Locate the cell with the specified text and output its (x, y) center coordinate. 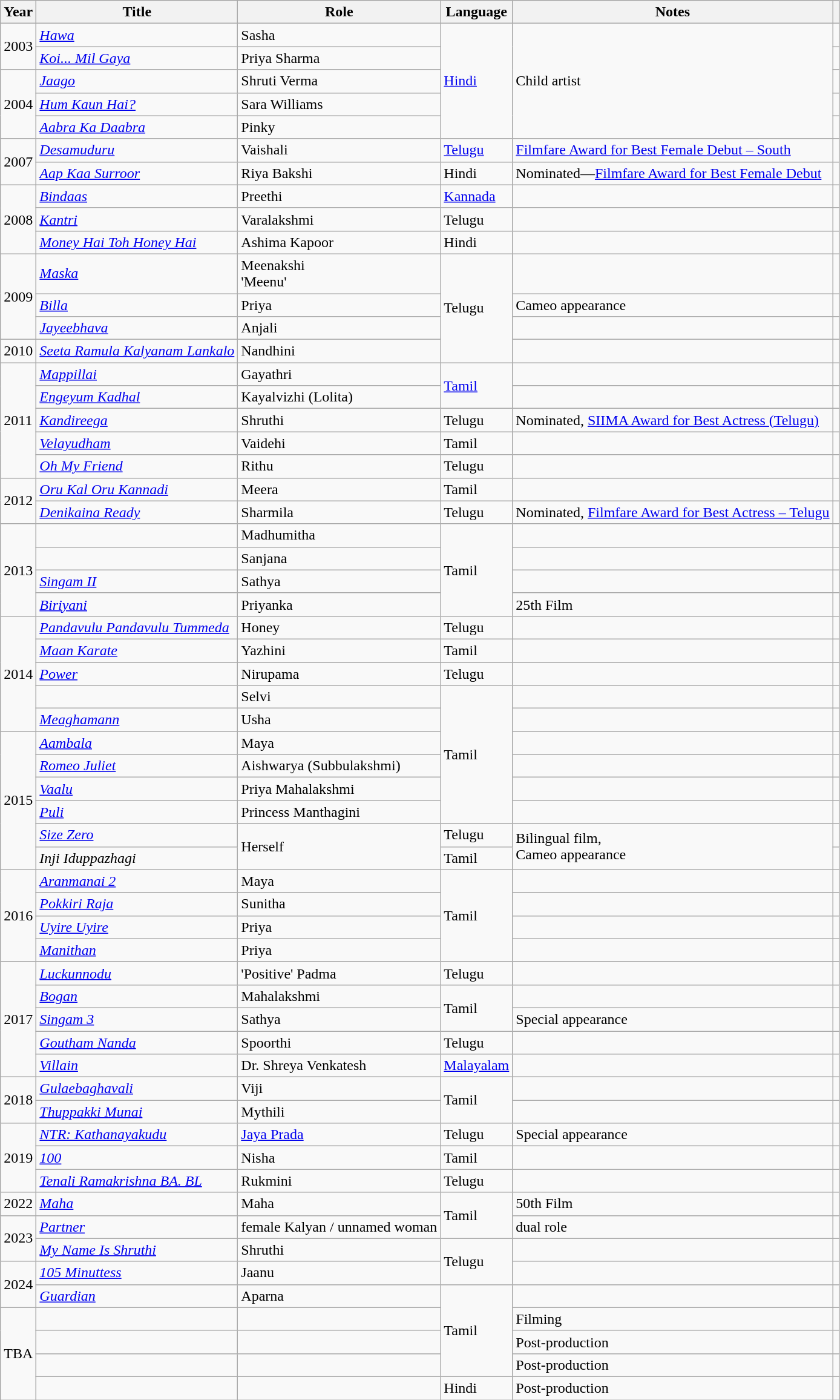
Shruti Verma (339, 81)
Yazhini (339, 650)
Maan Karate (137, 650)
Sunitha (339, 904)
Cameo appearance (673, 305)
Malayalam (477, 1066)
Rukmini (339, 1181)
Kannada (477, 196)
Puli (137, 812)
2014 (18, 673)
Kayalvizhi (Lolita) (339, 397)
Vaalu (137, 789)
2012 (18, 501)
Size Zero (137, 835)
Rithu (339, 466)
2013 (18, 570)
Dr. Shreya Venkatesh (339, 1066)
2017 (18, 1019)
Usha (339, 720)
Role (339, 12)
Velayudham (137, 443)
Pinky (339, 127)
Meera (339, 489)
2023 (18, 1238)
My Name Is Shruthi (137, 1250)
Mahalakshmi (339, 996)
Anjali (339, 328)
Sanjana (339, 558)
Priya Sharma (339, 58)
Singam 3 (137, 1019)
Mappillai (137, 374)
Meaghamann (137, 720)
Aishwarya (Subbulakshmi) (339, 766)
NTR: Kathanayakudu (137, 1135)
25th Film (673, 604)
Billa (137, 305)
Aranmanai 2 (137, 881)
Nominated, SIIMA Award for Best Actress (Telugu) (673, 420)
Manithan (137, 950)
2004 (18, 104)
2015 (18, 801)
dual role (673, 1227)
Denikaina Ready (137, 512)
Pokkiri Raja (137, 904)
Aabra Ka Daabra (137, 127)
2010 (18, 351)
Notes (673, 12)
2011 (18, 420)
Language (477, 12)
Goutham Nanda (137, 1042)
2024 (18, 1284)
Singam II (137, 581)
Engeyum Kadhal (137, 397)
Maska (137, 274)
Child artist (673, 81)
Jaanu (339, 1273)
Money Hai Toh Honey Hai (137, 242)
Varalakshmi (339, 219)
Bogan (137, 996)
Hawa (137, 35)
2003 (18, 47)
Meenakshi'Meenu' (339, 274)
Riya Bakshi (339, 173)
Partner (137, 1227)
2009 (18, 297)
Ashima Kapoor (339, 242)
Nominated, Filmfare Award for Best Actress – Telugu (673, 512)
Thuppakki Munai (137, 1112)
Filming (673, 1319)
Priyanka (339, 604)
Oh My Friend (137, 466)
Mythili (339, 1112)
Biriyani (137, 604)
100 (137, 1158)
Sharmila (339, 512)
Selvi (339, 697)
2008 (18, 219)
Nirupama (339, 674)
Pandavulu Pandavulu Tummeda (137, 627)
Filmfare Award for Best Female Debut – South (673, 150)
female Kalyan / unnamed woman (339, 1227)
105 Minuttess (137, 1273)
Romeo Juliet (137, 766)
Nisha (339, 1158)
Year (18, 12)
Nandhini (339, 351)
Aap Kaa Surroor (137, 173)
Herself (339, 847)
Bindaas (137, 196)
Preethi (339, 196)
Guardian (137, 1296)
Gulaebaghavali (137, 1089)
Title (137, 12)
Seeta Ramula Kalyanam Lankalo (137, 351)
Honey (339, 627)
Villain (137, 1066)
2022 (18, 1204)
Hum Kaun Hai? (137, 104)
Luckunnodu (137, 973)
Spoorthi (339, 1042)
Sara Williams (339, 104)
'Positive' Padma (339, 973)
50th Film (673, 1204)
Jaya Prada (339, 1135)
Jaago (137, 81)
Nominated—Filmfare Award for Best Female Debut (673, 173)
Princess Manthagini (339, 812)
Madhumitha (339, 535)
Sasha (339, 35)
2018 (18, 1100)
Kandireega (137, 420)
Inji Iduppazhagi (137, 858)
TBA (18, 1353)
Vaidehi (339, 443)
Power (137, 674)
Priya Mahalakshmi (339, 789)
Viji (339, 1089)
2016 (18, 916)
2019 (18, 1158)
Desamuduru (137, 150)
Gayathri (339, 374)
Aambala (137, 743)
Aparna (339, 1296)
Tenali Ramakrishna BA. BL (137, 1181)
Vaishali (339, 150)
Koi... Mil Gaya (137, 58)
Jayeebhava (137, 328)
Kantri (137, 219)
Uyire Uyire (137, 927)
Oru Kal Oru Kannadi (137, 489)
2007 (18, 162)
Bilingual film, Cameo appearance (673, 847)
